Search for the cell housing the specified text and yield its (X, Y) center coordinate. 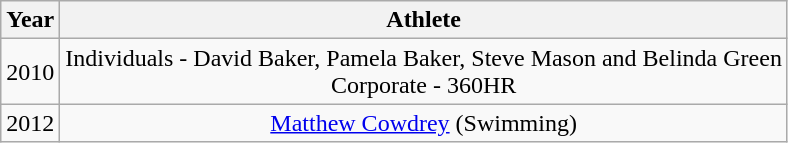
Year (30, 20)
2012 (30, 123)
Matthew Cowdrey (Swimming) (424, 123)
Individuals - David Baker, Pamela Baker, Steve Mason and Belinda Green Corporate - 360HR (424, 72)
2010 (30, 72)
Athlete (424, 20)
